Find where the given text appears and provide that cell's center as (x, y) coordinate. 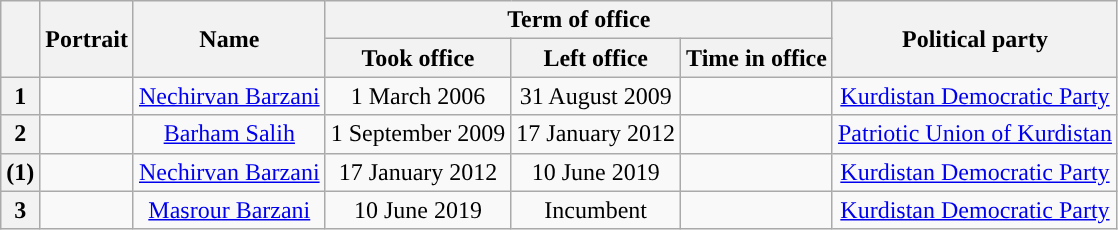
Masrour Barzani (229, 210)
Barham Salih (229, 134)
Incumbent (596, 210)
Political party (974, 39)
Time in office (757, 58)
Patriotic Union of Kurdistan (974, 134)
Portrait (87, 39)
1 (20, 96)
1 September 2009 (418, 134)
Took office (418, 58)
1 March 2006 (418, 96)
Left office (596, 58)
Name (229, 39)
(1) (20, 172)
3 (20, 210)
31 August 2009 (596, 96)
2 (20, 134)
Term of office (578, 20)
